Identify which cell holds the provided text, then report its [X, Y] central coordinate. 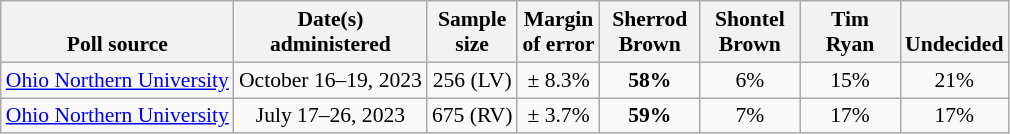
Undecided [954, 32]
Marginof error [558, 32]
TimRyan [850, 32]
July 17–26, 2023 [330, 116]
ShontelBrown [750, 32]
7% [750, 116]
15% [850, 80]
Date(s)administered [330, 32]
October 16–19, 2023 [330, 80]
6% [750, 80]
21% [954, 80]
± 8.3% [558, 80]
59% [650, 116]
58% [650, 80]
SherrodBrown [650, 32]
Samplesize [472, 32]
256 (LV) [472, 80]
Poll source [118, 32]
675 (RV) [472, 116]
± 3.7% [558, 116]
